Return (x, y) of the center of cell containing provided text 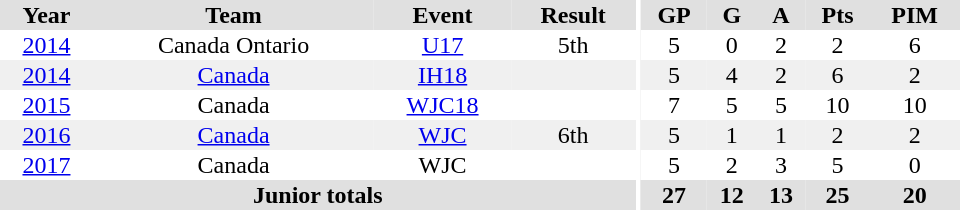
7 (674, 105)
WJC18 (442, 105)
6th (574, 135)
Result (574, 15)
PIM (914, 15)
2017 (46, 165)
13 (780, 195)
IH18 (442, 75)
GP (674, 15)
3 (780, 165)
Event (442, 15)
2016 (46, 135)
Pts (838, 15)
12 (732, 195)
Junior totals (318, 195)
2015 (46, 105)
20 (914, 195)
Year (46, 15)
Team (234, 15)
25 (838, 195)
G (732, 15)
U17 (442, 45)
Canada Ontario (234, 45)
5th (574, 45)
4 (732, 75)
A (780, 15)
27 (674, 195)
